Determine the [x, y] coordinate at the center of the cell enclosing the given text.  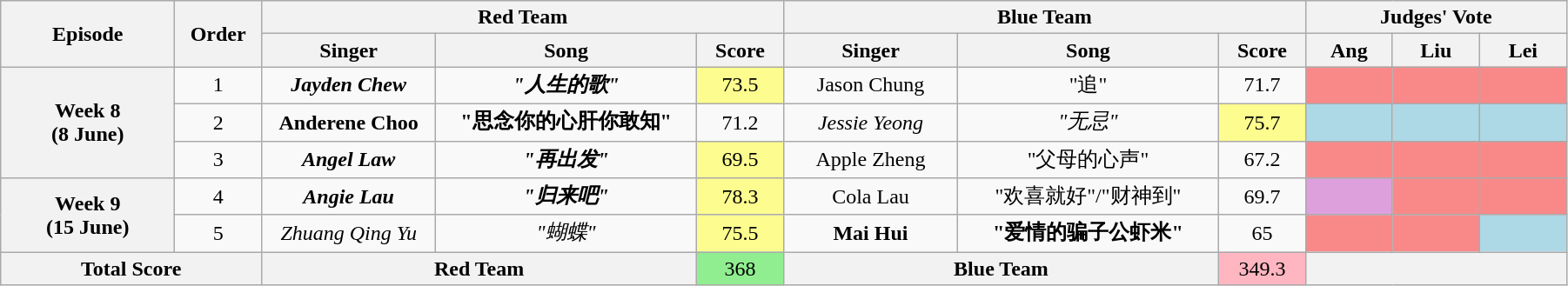
"爱情的骗子公虾米" [1088, 233]
65 [1262, 233]
67.2 [1262, 160]
3 [218, 160]
Order [218, 34]
2 [218, 122]
75.5 [740, 233]
69.5 [740, 160]
"欢喜就好"/"财神到" [1088, 196]
Apple Zheng [871, 160]
"归来吧" [566, 196]
349.3 [1262, 269]
5 [218, 233]
"追" [1088, 85]
71.7 [1262, 85]
Angel Law [349, 160]
75.7 [1262, 122]
Total Score [131, 269]
"再出发" [566, 160]
"父母的心声" [1088, 160]
1 [218, 85]
Jayden Chew [349, 85]
Zhuang Qing Yu [349, 233]
Liu [1436, 50]
Jessie Yeong [871, 122]
Anderene Choo [349, 122]
Ang [1349, 50]
Jason Chung [871, 85]
368 [740, 269]
"蝴蝶" [566, 233]
Angie Lau [349, 196]
Week 8(8 June) [88, 123]
71.2 [740, 122]
"思念你的心肝你敢知" [566, 122]
"人生的歌" [566, 85]
"无忌" [1088, 122]
69.7 [1262, 196]
Episode [88, 34]
73.5 [740, 85]
Week 9(15 June) [88, 216]
Cola Lau [871, 196]
Lei [1523, 50]
4 [218, 196]
78.3 [740, 196]
Judges' Vote [1436, 17]
Mai Hui [871, 233]
